Output the (X, Y) coordinate of the center of the cell containing the given text.  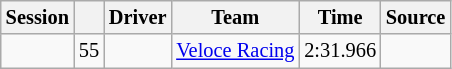
55 (89, 51)
Time (340, 17)
Source (416, 17)
2:31.966 (340, 51)
Driver (138, 17)
Team (235, 17)
Session (38, 17)
Veloce Racing (235, 51)
